Detect which cell encompasses the target text, then output its (X, Y) center coordinate. 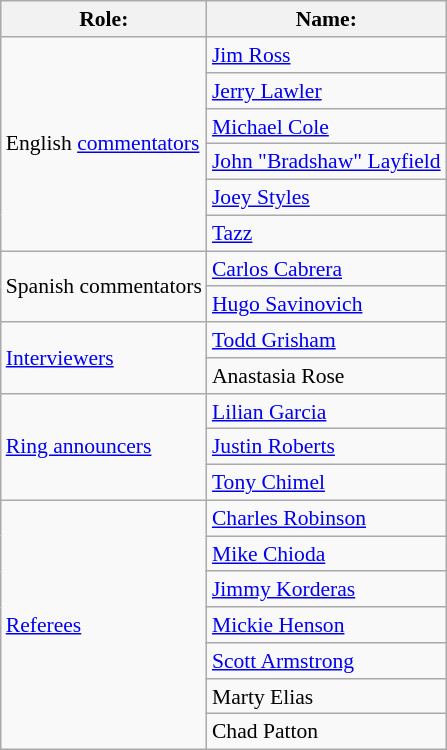
Justin Roberts (326, 447)
Chad Patton (326, 732)
Joey Styles (326, 197)
Hugo Savinovich (326, 304)
Charles Robinson (326, 518)
Marty Elias (326, 696)
John "Bradshaw" Layfield (326, 162)
Interviewers (104, 358)
Tony Chimel (326, 482)
Referees (104, 624)
Name: (326, 19)
Michael Cole (326, 126)
English commentators (104, 144)
Scott Armstrong (326, 661)
Jim Ross (326, 55)
Spanish commentators (104, 286)
Jerry Lawler (326, 91)
Jimmy Korderas (326, 589)
Todd Grisham (326, 340)
Mike Chioda (326, 554)
Mickie Henson (326, 625)
Lilian Garcia (326, 411)
Ring announcers (104, 446)
Role: (104, 19)
Anastasia Rose (326, 376)
Tazz (326, 233)
Carlos Cabrera (326, 269)
